Pinpoint the cell where the given text exists, returning its [x, y] midpoint coordinate. 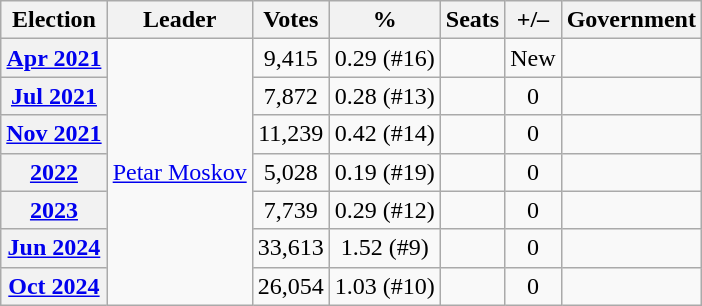
33,613 [290, 248]
Government [631, 20]
5,028 [290, 172]
Jul 2021 [54, 96]
1.03 (#10) [384, 286]
Petar Moskov [180, 172]
2023 [54, 210]
9,415 [290, 58]
26,054 [290, 286]
7,872 [290, 96]
+/– [533, 20]
11,239 [290, 134]
Votes [290, 20]
0.28 (#13) [384, 96]
0.19 (#19) [384, 172]
0.29 (#12) [384, 210]
7,739 [290, 210]
0.29 (#16) [384, 58]
2022 [54, 172]
0.42 (#14) [384, 134]
Oct 2024 [54, 286]
Seats [472, 20]
Election [54, 20]
% [384, 20]
Jun 2024 [54, 248]
New [533, 58]
Apr 2021 [54, 58]
Leader [180, 20]
1.52 (#9) [384, 248]
Nov 2021 [54, 134]
